Detect which cell encompasses the target text, then output its [X, Y] center coordinate. 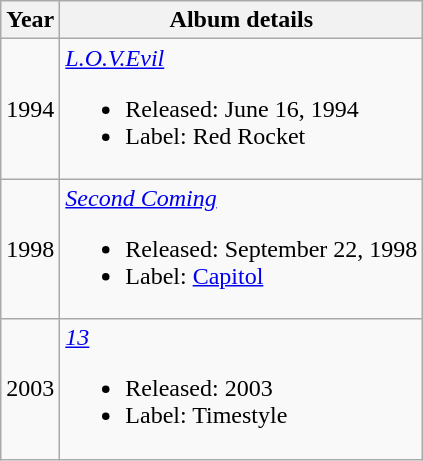
L.O.V.EvilReleased: June 16, 1994Label: Red Rocket [242, 109]
Album details [242, 20]
1998 [30, 249]
1994 [30, 109]
Year [30, 20]
13Released: 2003Label: Timestyle [242, 389]
2003 [30, 389]
Second ComingReleased: September 22, 1998Label: Capitol [242, 249]
